Capture the cell that displays the provided text and extract its [x, y] central coordinate. 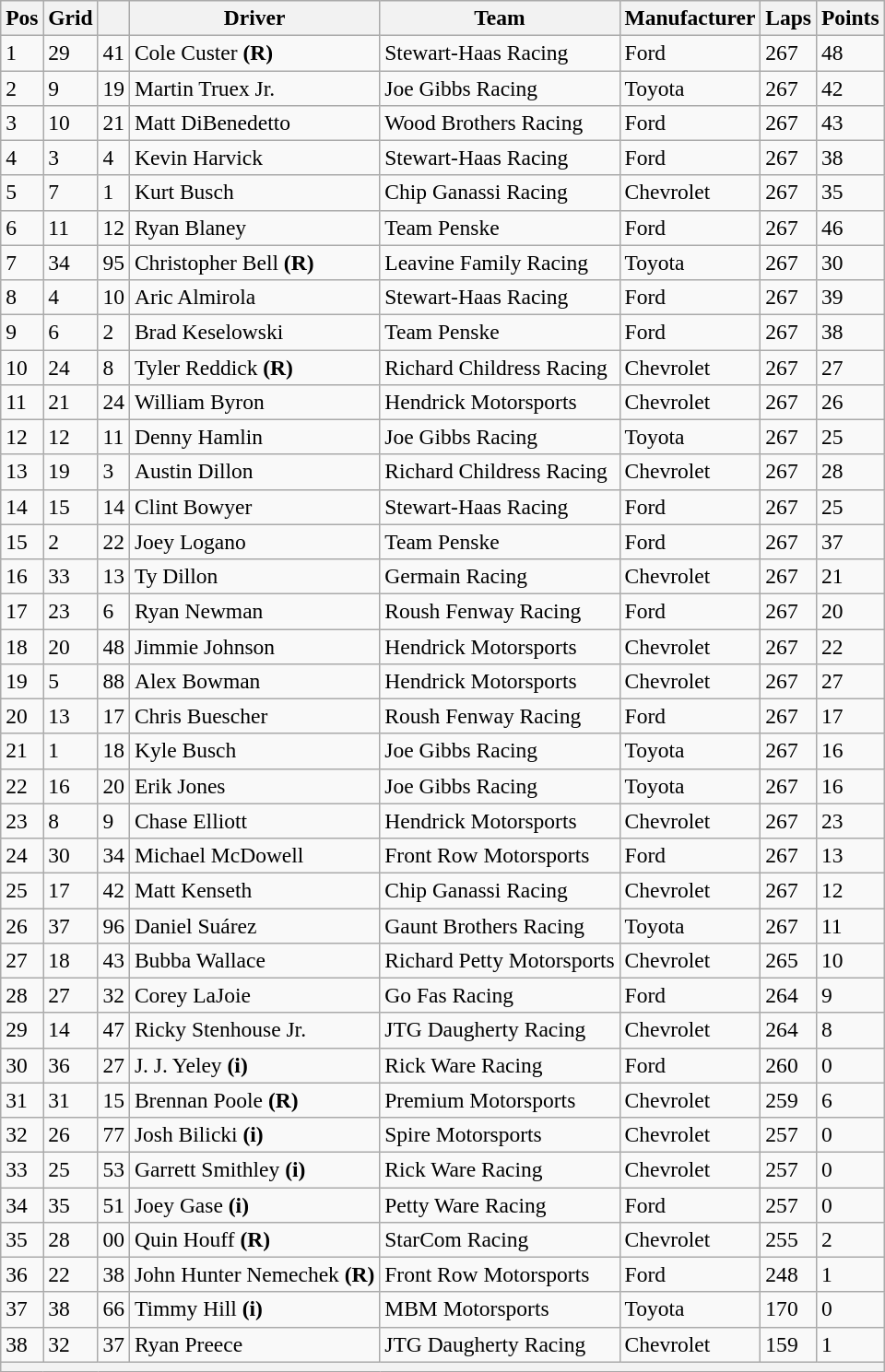
248 [789, 1274]
Spire Motorsports [500, 1134]
Go Fas Racing [500, 995]
Joey Logano [254, 542]
Michael McDowell [254, 855]
Garrett Smithley (i) [254, 1169]
53 [113, 1169]
66 [113, 1309]
260 [789, 1065]
MBM Motorsports [500, 1309]
Kevin Harvick [254, 158]
Matt DiBenedetto [254, 123]
Manufacturer [690, 18]
88 [113, 681]
Ryan Blaney [254, 228]
Ty Dillon [254, 576]
John Hunter Nemechek (R) [254, 1274]
Bubba Wallace [254, 960]
Points [850, 18]
Joey Gase (i) [254, 1204]
Driver [254, 18]
Corey LaJoie [254, 995]
51 [113, 1204]
Gaunt Brothers Racing [500, 925]
Chase Elliott [254, 821]
Premium Motorsports [500, 1100]
Richard Petty Motorsports [500, 960]
259 [789, 1100]
Christopher Bell (R) [254, 263]
Cole Custer (R) [254, 53]
Grid [70, 18]
Brad Keselowski [254, 332]
StarCom Racing [500, 1239]
Kyle Busch [254, 751]
77 [113, 1134]
William Byron [254, 402]
46 [850, 228]
Aric Almirola [254, 297]
Timmy Hill (i) [254, 1309]
41 [113, 53]
Petty Ware Racing [500, 1204]
47 [113, 1030]
265 [789, 960]
Martin Truex Jr. [254, 88]
255 [789, 1239]
Pos [22, 18]
Team [500, 18]
Laps [789, 18]
Germain Racing [500, 576]
Brennan Poole (R) [254, 1100]
Alex Bowman [254, 681]
Jimmie Johnson [254, 646]
95 [113, 263]
Matt Kenseth [254, 890]
Clint Bowyer [254, 507]
Tyler Reddick (R) [254, 367]
Erik Jones [254, 786]
39 [850, 297]
Ryan Newman [254, 611]
Austin Dillon [254, 472]
Ricky Stenhouse Jr. [254, 1030]
Ryan Preece [254, 1344]
Daniel Suárez [254, 925]
159 [789, 1344]
00 [113, 1239]
Denny Hamlin [254, 437]
Leavine Family Racing [500, 263]
170 [789, 1309]
Chris Buescher [254, 716]
Wood Brothers Racing [500, 123]
Quin Houff (R) [254, 1239]
Kurt Busch [254, 193]
Josh Bilicki (i) [254, 1134]
96 [113, 925]
J. J. Yeley (i) [254, 1065]
